Identify which cell holds the provided text, then report its [X, Y] central coordinate. 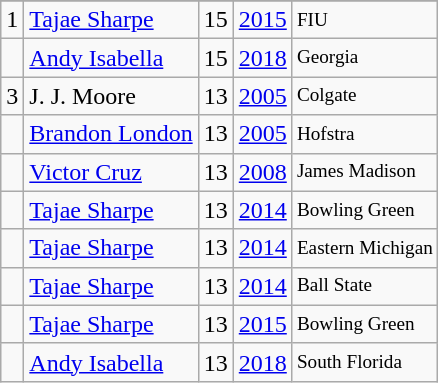
3 [12, 96]
Brandon London [111, 134]
2008 [262, 172]
Ball State [364, 286]
South Florida [364, 362]
Victor Cruz [111, 172]
Eastern Michigan [364, 248]
J. J. Moore [111, 96]
1 [12, 20]
FIU [364, 20]
Colgate [364, 96]
James Madison [364, 172]
Hofstra [364, 134]
Georgia [364, 58]
